Find where the given text appears and provide that cell's center as (X, Y) coordinate. 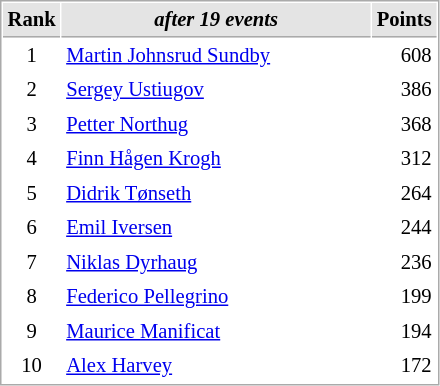
6 (32, 228)
Didrik Tønseth (216, 194)
Niklas Dyrhaug (216, 262)
386 (404, 90)
Sergey Ustiugov (216, 90)
172 (404, 366)
312 (404, 158)
236 (404, 262)
Points (404, 20)
Rank (32, 20)
Federico Pellegrino (216, 296)
9 (32, 332)
608 (404, 56)
264 (404, 194)
Alex Harvey (216, 366)
8 (32, 296)
7 (32, 262)
199 (404, 296)
after 19 events (216, 20)
3 (32, 124)
10 (32, 366)
244 (404, 228)
Maurice Manificat (216, 332)
Petter Northug (216, 124)
4 (32, 158)
2 (32, 90)
Martin Johnsrud Sundby (216, 56)
5 (32, 194)
Finn Hågen Krogh (216, 158)
368 (404, 124)
194 (404, 332)
1 (32, 56)
Emil Iversen (216, 228)
